Determine the (x, y) coordinate at the center of the cell enclosing the given text.  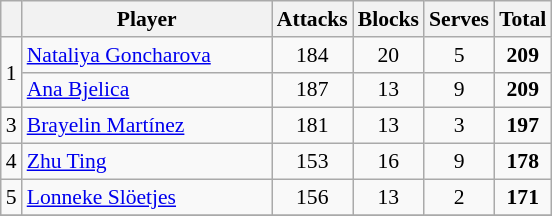
Total (522, 19)
Serves (459, 19)
1 (12, 72)
197 (522, 126)
Player (147, 19)
Blocks (388, 19)
2 (459, 197)
16 (388, 162)
171 (522, 197)
Ana Bjelica (147, 90)
Attacks (312, 19)
20 (388, 55)
Brayelin Martínez (147, 126)
Nataliya Goncharova (147, 55)
187 (312, 90)
156 (312, 197)
178 (522, 162)
184 (312, 55)
Lonneke Slöetjes (147, 197)
4 (12, 162)
Zhu Ting (147, 162)
153 (312, 162)
181 (312, 126)
